Return (X, Y) of the center of cell containing provided text 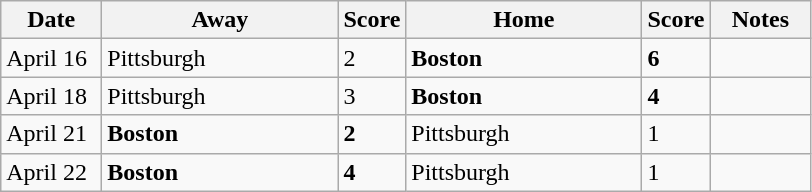
April 18 (52, 96)
Away (220, 20)
April 22 (52, 172)
6 (676, 58)
Notes (760, 20)
April 21 (52, 134)
April 16 (52, 58)
3 (372, 96)
Date (52, 20)
Home (524, 20)
